Scan for the cell matching the given text and deliver its [X, Y] coordinate at center. 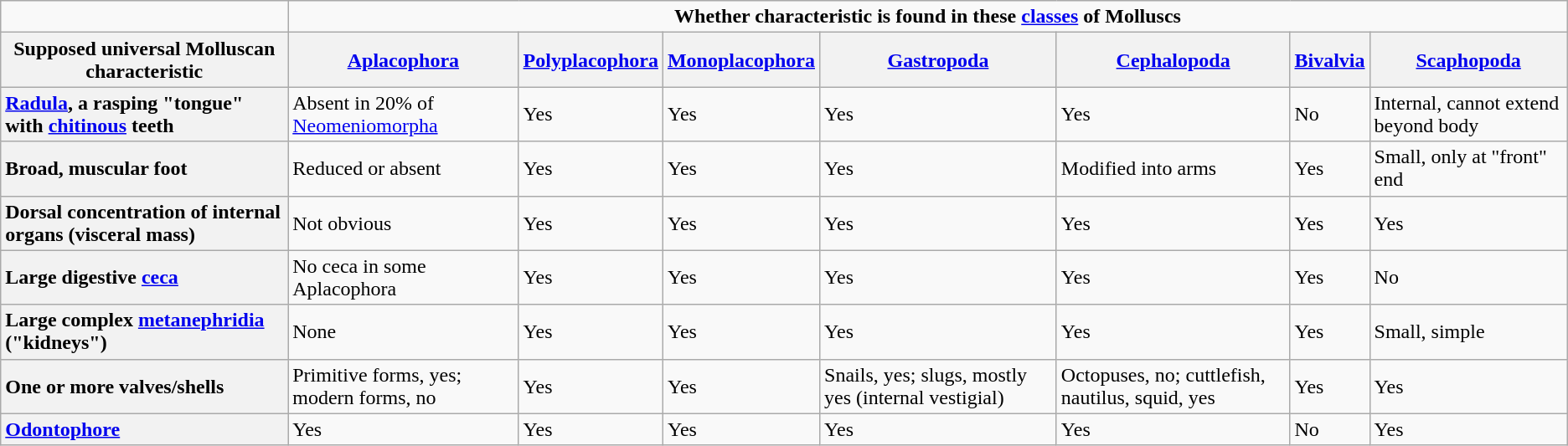
Scaphopoda [1468, 60]
No ceca in some Aplacophora [404, 278]
Snails, yes; slugs, mostly yes (internal vestigial) [938, 387]
Modified into arms [1173, 169]
Dorsal concentration of internal organs (visceral mass) [144, 223]
Radula, a rasping "tongue" with chitinous teeth [144, 114]
Monoplacophora [740, 60]
Small, simple [1468, 331]
One or more valves/shells [144, 387]
Octopuses, no; cuttlefish, nautilus, squid, yes [1173, 387]
Odontophore [144, 429]
Internal, cannot extend beyond body [1468, 114]
Large digestive ceca [144, 278]
Small, only at "front" end [1468, 169]
Cephalopoda [1173, 60]
Supposed universal Molluscan characteristic [144, 60]
Aplacophora [404, 60]
Gastropoda [938, 60]
Not obvious [404, 223]
Primitive forms, yes; modern forms, no [404, 387]
Broad, muscular foot [144, 169]
Bivalvia [1330, 60]
Reduced or absent [404, 169]
Whether characteristic is found in these classes of Molluscs [928, 17]
None [404, 331]
Absent in 20% of Neomeniomorpha [404, 114]
Large complex metanephridia ("kidneys") [144, 331]
Polyplacophora [591, 60]
